Locate the cell with the specified text and output its [x, y] center coordinate. 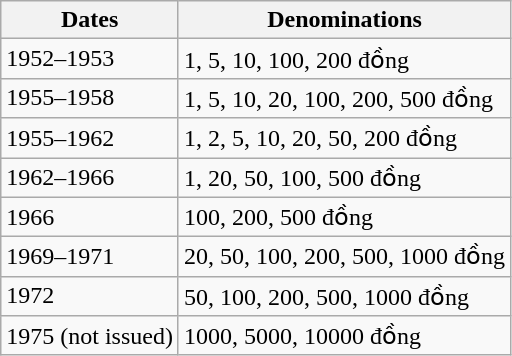
20, 50, 100, 200, 500, 1000 đồng [344, 257]
50, 100, 200, 500, 1000 đồng [344, 296]
1969–1971 [90, 257]
1, 5, 10, 20, 100, 200, 500 đồng [344, 98]
1972 [90, 296]
1966 [90, 217]
1, 2, 5, 10, 20, 50, 200 đồng [344, 138]
Dates [90, 20]
1, 5, 10, 100, 200 đồng [344, 59]
1975 (not issued) [90, 336]
1955–1962 [90, 138]
1000, 5000, 10000 đồng [344, 336]
1962–1966 [90, 178]
Denominations [344, 20]
100, 200, 500 đồng [344, 217]
1, 20, 50, 100, 500 đồng [344, 178]
1955–1958 [90, 98]
1952–1953 [90, 59]
